Scan for the cell matching the given text and deliver its [x, y] coordinate at center. 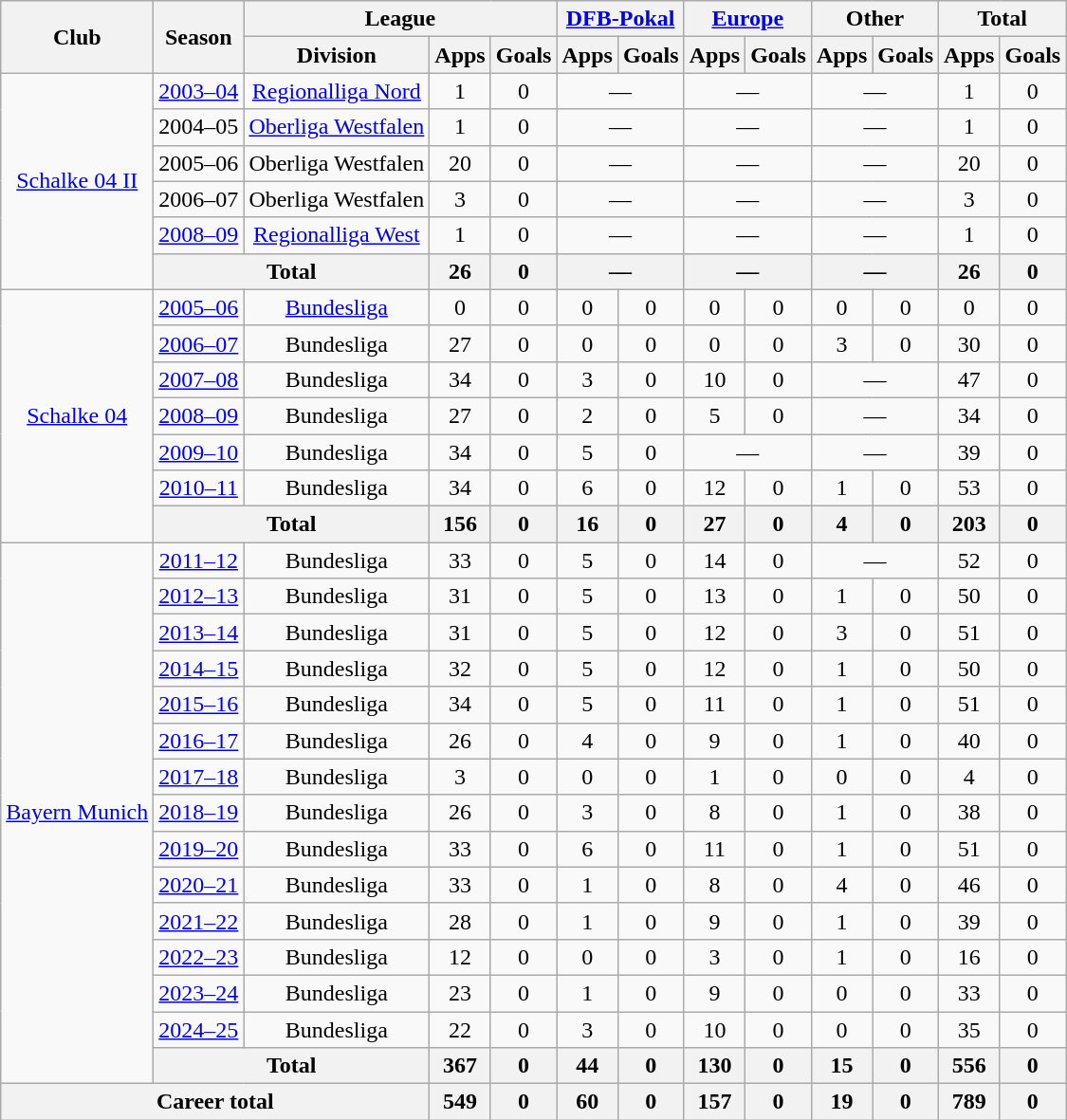
Schalke 04 [78, 415]
League [400, 19]
23 [460, 993]
2023–24 [199, 993]
13 [714, 597]
28 [460, 921]
30 [969, 343]
549 [460, 1102]
15 [841, 1066]
Schalke 04 II [78, 181]
Europe [747, 19]
44 [587, 1066]
2009–10 [199, 452]
19 [841, 1102]
2 [587, 415]
2024–25 [199, 1029]
130 [714, 1066]
Division [337, 55]
40 [969, 741]
35 [969, 1029]
60 [587, 1102]
2015–16 [199, 705]
47 [969, 379]
Regionalliga West [337, 235]
Regionalliga Nord [337, 91]
53 [969, 488]
156 [460, 524]
Season [199, 37]
367 [460, 1066]
46 [969, 885]
2019–20 [199, 849]
Club [78, 37]
203 [969, 524]
22 [460, 1029]
2021–22 [199, 921]
14 [714, 560]
556 [969, 1066]
DFB-Pokal [620, 19]
38 [969, 813]
2017–18 [199, 777]
2014–15 [199, 669]
52 [969, 560]
2011–12 [199, 560]
2020–21 [199, 885]
789 [969, 1102]
2004–05 [199, 127]
32 [460, 669]
2007–08 [199, 379]
157 [714, 1102]
2003–04 [199, 91]
Bayern Munich [78, 814]
2010–11 [199, 488]
Career total [215, 1102]
2013–14 [199, 633]
2018–19 [199, 813]
2022–23 [199, 957]
2016–17 [199, 741]
2012–13 [199, 597]
Other [874, 19]
